Scan for the cell matching the given text and deliver its [X, Y] coordinate at center. 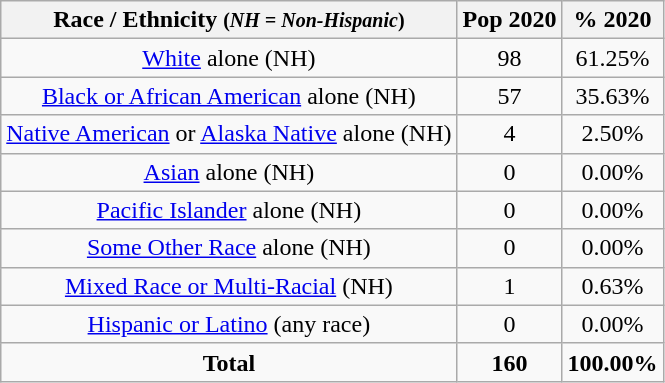
Race / Ethnicity (NH = Non-Hispanic) [229, 20]
Total [229, 362]
Native American or Alaska Native alone (NH) [229, 134]
57 [510, 96]
Some Other Race alone (NH) [229, 248]
1 [510, 286]
Pacific Islander alone (NH) [229, 210]
98 [510, 58]
% 2020 [612, 20]
2.50% [612, 134]
160 [510, 362]
100.00% [612, 362]
Pop 2020 [510, 20]
4 [510, 134]
White alone (NH) [229, 58]
Hispanic or Latino (any race) [229, 324]
Black or African American alone (NH) [229, 96]
Asian alone (NH) [229, 172]
61.25% [612, 58]
Mixed Race or Multi-Racial (NH) [229, 286]
35.63% [612, 96]
0.63% [612, 286]
